Scan for the cell matching the given text and deliver its [x, y] coordinate at center. 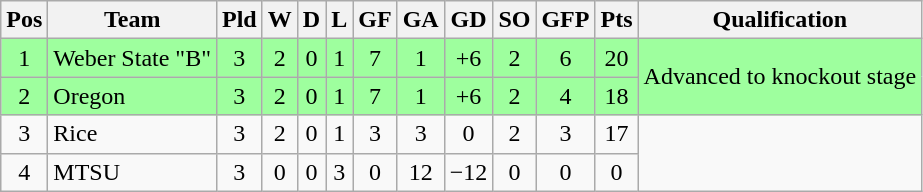
Pos [24, 20]
SO [514, 20]
Rice [132, 134]
MTSU [132, 172]
Oregon [132, 96]
Team [132, 20]
17 [616, 134]
20 [616, 58]
6 [566, 58]
−12 [468, 172]
GF [375, 20]
Qualification [780, 20]
L [340, 20]
18 [616, 96]
Advanced to knockout stage [780, 77]
D [311, 20]
Pts [616, 20]
Weber State "B" [132, 58]
12 [420, 172]
GD [468, 20]
W [280, 20]
GA [420, 20]
GFP [566, 20]
Pld [239, 20]
